Return the (X, Y) coordinate for the center point of the cell that contains the specified text.  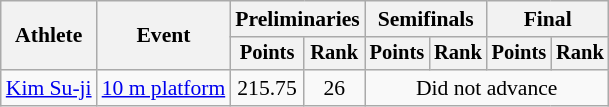
Event (164, 36)
26 (334, 88)
Preliminaries (297, 19)
10 m platform (164, 88)
215.75 (267, 88)
Athlete (49, 36)
Semifinals (426, 19)
Kim Su-ji (49, 88)
Did not advance (487, 88)
Final (548, 19)
